Capture the cell that displays the provided text and extract its [x, y] central coordinate. 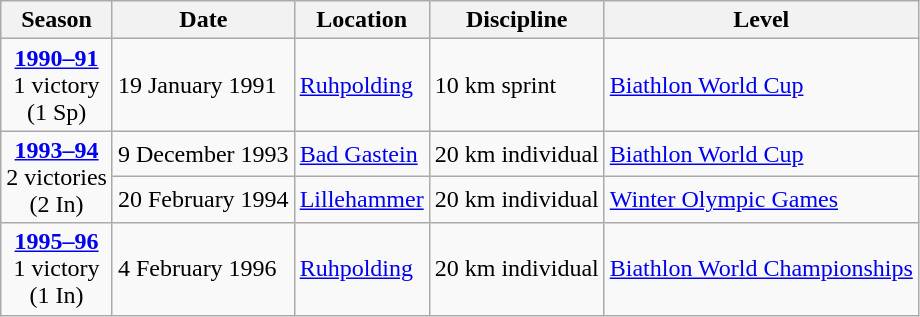
Winter Olympic Games [761, 200]
Discipline [516, 20]
1995–96 1 victory (1 In) [57, 269]
Lillehammer [362, 200]
Season [57, 20]
20 February 1994 [203, 200]
1990–91 1 victory (1 Sp) [57, 85]
19 January 1991 [203, 85]
Bad Gastein [362, 154]
Biathlon World Championships [761, 269]
9 December 1993 [203, 154]
Level [761, 20]
1993–94 2 victories (2 In) [57, 177]
10 km sprint [516, 85]
4 February 1996 [203, 269]
Date [203, 20]
Location [362, 20]
